Return the (x, y) coordinate for the center point of the cell that contains the specified text.  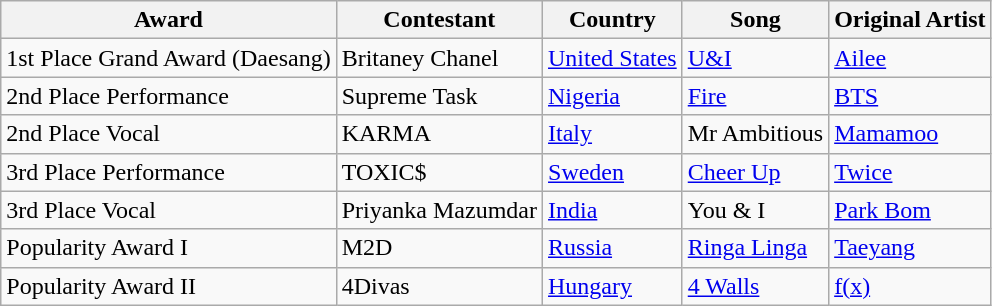
4Divas (439, 286)
Cheer Up (755, 172)
Contestant (439, 20)
Original Artist (910, 20)
You & I (755, 210)
Popularity Award I (168, 248)
Country (613, 20)
3rd Place Vocal (168, 210)
2nd Place Vocal (168, 134)
Italy (613, 134)
Nigeria (613, 96)
TOXIC$ (439, 172)
1st Place Grand Award (Daesang) (168, 58)
Britaney Chanel (439, 58)
United States (613, 58)
BTS (910, 96)
Hungary (613, 286)
Fire (755, 96)
India (613, 210)
Park Bom (910, 210)
Taeyang (910, 248)
Priyanka Mazumdar (439, 210)
Song (755, 20)
Award (168, 20)
4 Walls (755, 286)
Twice (910, 172)
Ailee (910, 58)
Supreme Task (439, 96)
f(x) (910, 286)
3rd Place Performance (168, 172)
Popularity Award II (168, 286)
U&I (755, 58)
M2D (439, 248)
Russia (613, 248)
2nd Place Performance (168, 96)
KARMA (439, 134)
Mamamoo (910, 134)
Ringa Linga (755, 248)
Sweden (613, 172)
Mr Ambitious (755, 134)
